Provide the [x, y] coordinate of the cell's center where the given text is located.  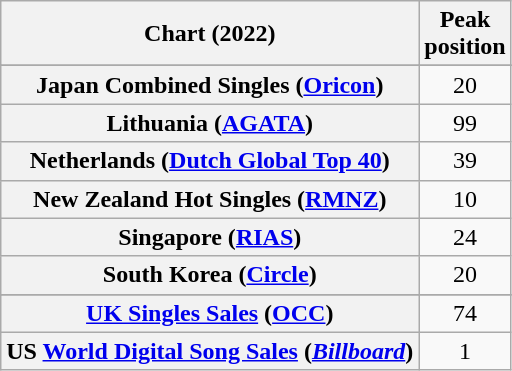
24 [465, 237]
Singapore (RIAS) [210, 237]
South Korea (Circle) [210, 275]
Japan Combined Singles (Oricon) [210, 85]
US World Digital Song Sales (Billboard) [210, 351]
39 [465, 161]
Peakposition [465, 34]
Netherlands (Dutch Global Top 40) [210, 161]
New Zealand Hot Singles (RMNZ) [210, 199]
10 [465, 199]
74 [465, 313]
Chart (2022) [210, 34]
Lithuania (AGATA) [210, 123]
99 [465, 123]
UK Singles Sales (OCC) [210, 313]
1 [465, 351]
